Search for the cell housing the specified text and yield its (x, y) center coordinate. 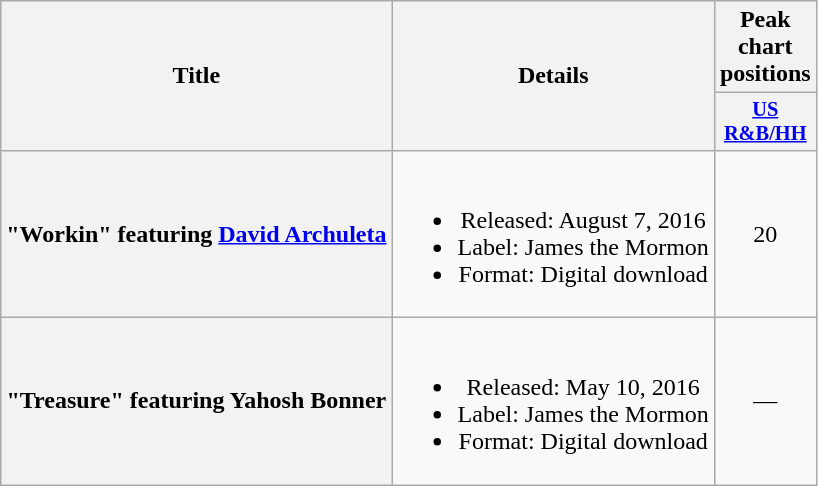
Released: August 7, 2016Label: James the MormonFormat: Digital download (553, 234)
— (765, 402)
US R&B/HH (765, 122)
"Workin" featuring David Archuleta (196, 234)
20 (765, 234)
"Treasure" featuring Yahosh Bonner (196, 402)
Peak chart positions (765, 47)
Details (553, 76)
Released: May 10, 2016Label: James the MormonFormat: Digital download (553, 402)
Title (196, 76)
